Search for the cell housing the specified text and yield its [x, y] center coordinate. 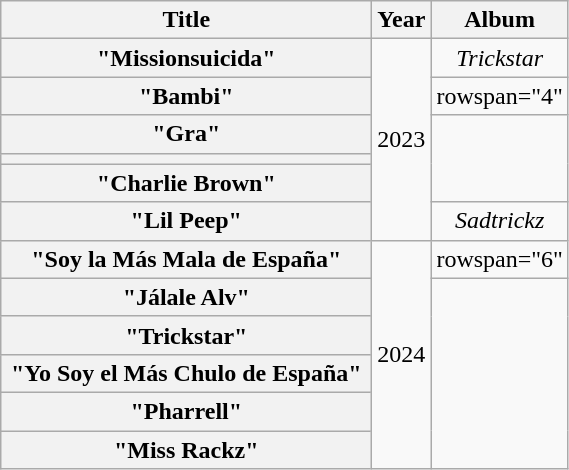
"Pharrell" [186, 411]
"Trickstar" [186, 335]
2024 [402, 354]
"Jálale Alv" [186, 297]
"Charlie Brown" [186, 183]
2023 [402, 140]
Year [402, 20]
"Missionsuicida" [186, 58]
"Soy la Más Mala de España" [186, 259]
rowspan="4" [500, 96]
"Lil Peep" [186, 221]
Trickstar [500, 58]
"Yo Soy el Más Chulo de España" [186, 373]
"Gra" [186, 134]
Title [186, 20]
"Miss Rackz" [186, 449]
Sadtrickz [500, 221]
"Bambi" [186, 96]
Album [500, 20]
rowspan="6" [500, 259]
